Return the [X, Y] coordinate for the center point of the cell that contains the specified text.  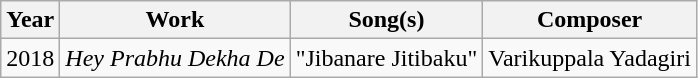
Hey Prabhu Dekha De [175, 58]
Work [175, 20]
Year [30, 20]
Song(s) [386, 20]
"Jibanare Jitibaku" [386, 58]
2018 [30, 58]
Composer [590, 20]
Varikuppala Yadagiri [590, 58]
